Output the [X, Y] coordinate of the center of the cell containing the given text.  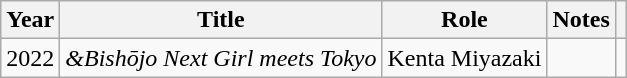
2022 [30, 58]
Title [221, 20]
Kenta Miyazaki [464, 58]
Year [30, 20]
Role [464, 20]
Notes [581, 20]
&Bishōjo Next Girl meets Tokyo [221, 58]
